Determine the [x, y] coordinate at the center of the cell enclosing the given text.  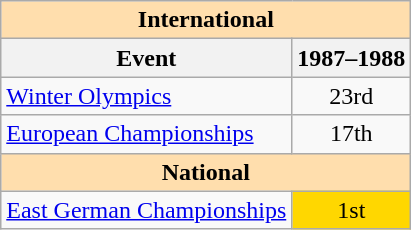
17th [352, 134]
Event [146, 58]
1987–1988 [352, 58]
National [206, 172]
East German Championships [146, 210]
23rd [352, 96]
Winter Olympics [146, 96]
1st [352, 210]
International [206, 20]
European Championships [146, 134]
